Identify which cell holds the provided text, then report its (x, y) central coordinate. 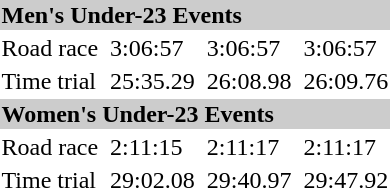
25:35.29 (153, 81)
26:09.76 (346, 81)
26:08.98 (249, 81)
Men's Under-23 Events (195, 15)
2:11:15 (153, 147)
Women's Under-23 Events (195, 114)
Time trial (50, 81)
